Search for the cell housing the specified text and yield its (x, y) center coordinate. 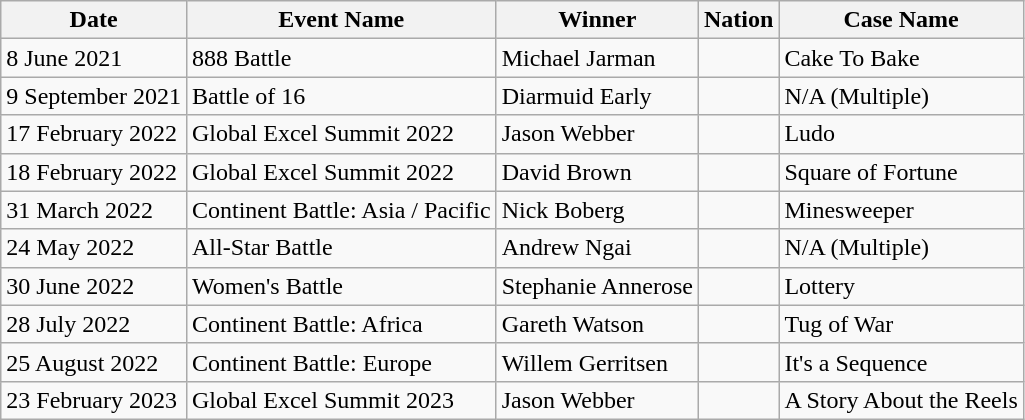
24 May 2022 (94, 248)
Willem Gerritsen (597, 362)
Global Excel Summit 2023 (341, 400)
Continent Battle: Africa (341, 324)
30 June 2022 (94, 286)
Lottery (901, 286)
Diarmuid Early (597, 96)
Ludo (901, 134)
31 March 2022 (94, 210)
Stephanie Annerose (597, 286)
Minesweeper (901, 210)
18 February 2022 (94, 172)
Tug of War (901, 324)
888 Battle (341, 58)
All-Star Battle (341, 248)
Event Name (341, 20)
17 February 2022 (94, 134)
Continent Battle: Asia / Pacific (341, 210)
David Brown (597, 172)
8 June 2021 (94, 58)
Battle of 16 (341, 96)
Date (94, 20)
Nation (738, 20)
It's a Sequence (901, 362)
Women's Battle (341, 286)
Winner (597, 20)
Cake To Bake (901, 58)
Square of Fortune (901, 172)
9 September 2021 (94, 96)
25 August 2022 (94, 362)
Nick Boberg (597, 210)
Case Name (901, 20)
Continent Battle: Europe (341, 362)
Michael Jarman (597, 58)
Gareth Watson (597, 324)
23 February 2023 (94, 400)
A Story About the Reels (901, 400)
Andrew Ngai (597, 248)
28 July 2022 (94, 324)
